Search for the cell housing the specified text and yield its (X, Y) center coordinate. 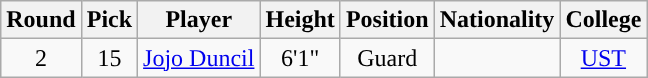
Player (199, 20)
2 (41, 58)
Pick (109, 20)
UST (604, 58)
6'1" (300, 58)
Guard (387, 58)
Height (300, 20)
Nationality (497, 20)
Position (387, 20)
Round (41, 20)
College (604, 20)
Jojo Duncil (199, 58)
15 (109, 58)
